Extract the [x, y] coordinate from the center of the cell holding the provided text.  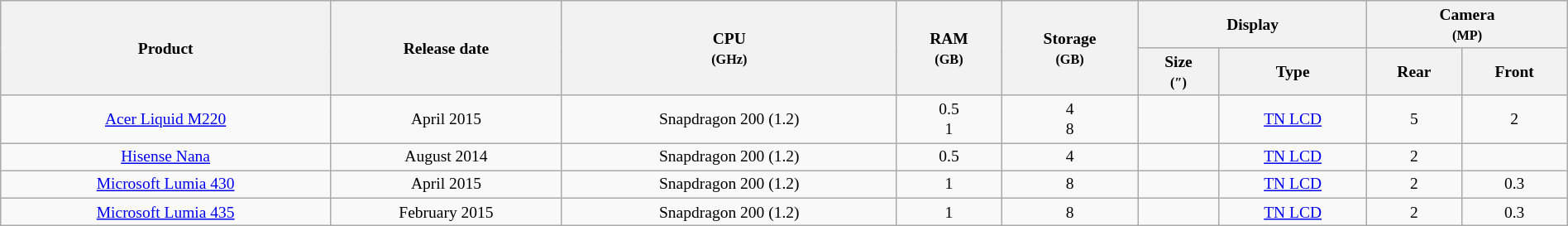
4 [1070, 157]
Camera(MP) [1467, 25]
Microsoft Lumia 435 [165, 212]
CPU(GHz) [729, 48]
0.5 [949, 157]
Display [1252, 25]
Front [1514, 71]
RAM(GB) [949, 48]
Hisense Nana [165, 157]
48 [1070, 119]
February 2015 [447, 212]
5 [1414, 119]
0.51 [949, 119]
Size(″) [1178, 71]
Acer Liquid M220 [165, 119]
Product [165, 48]
Storage(GB) [1070, 48]
Type [1293, 71]
August 2014 [447, 157]
Rear [1414, 71]
Release date [447, 48]
Microsoft Lumia 430 [165, 184]
